Locate the cell with the specified text and output its [x, y] center coordinate. 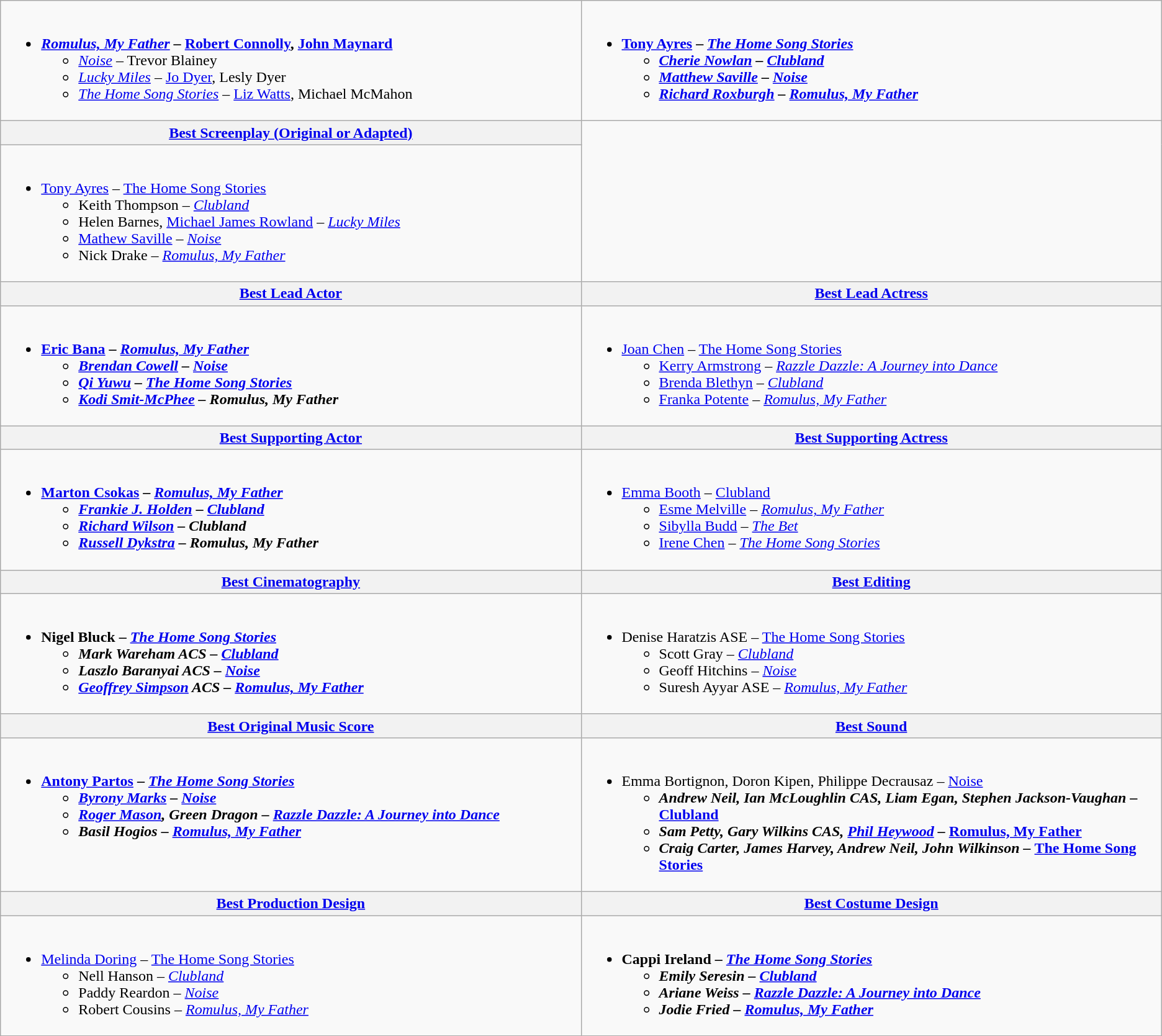
Joan Chen – The Home Song StoriesKerry Armstrong – Razzle Dazzle: A Journey into DanceBrenda Blethyn – ClublandFranka Potente – Romulus, My Father [871, 366]
Best Lead Actor [290, 294]
Best Supporting Actor [290, 438]
Denise Haratzis ASE – The Home Song StoriesScott Gray – ClublandGeoff Hitchins – NoiseSuresh Ayyar ASE – Romulus, My Father [871, 654]
Marton Csokas – Romulus, My FatherFrankie J. Holden – ClublandRichard Wilson – ClublandRussell Dykstra – Romulus, My Father [290, 510]
Best Production Design [290, 903]
Best Editing [871, 582]
Melinda Doring – The Home Song StoriesNell Hanson – ClublandPaddy Reardon – NoiseRobert Cousins – Romulus, My Father [290, 975]
Emma Booth – ClublandEsme Melville – Romulus, My FatherSibylla Budd – The BetIrene Chen – The Home Song Stories [871, 510]
Best Screenplay (Original or Adapted) [290, 133]
Best Cinematography [290, 582]
Cappi Ireland – The Home Song StoriesEmily Seresin – ClublandAriane Weiss – Razzle Dazzle: A Journey into DanceJodie Fried – Romulus, My Father [871, 975]
Eric Bana – Romulus, My FatherBrendan Cowell – NoiseQi Yuwu – The Home Song StoriesKodi Smit-McPhee – Romulus, My Father [290, 366]
Tony Ayres – The Home Song StoriesCherie Nowlan – ClublandMatthew Saville – NoiseRichard Roxburgh – Romulus, My Father [871, 61]
Nigel Bluck – The Home Song StoriesMark Wareham ACS – ClublandLaszlo Baranyai ACS – NoiseGeoffrey Simpson ACS – Romulus, My Father [290, 654]
Best Costume Design [871, 903]
Best Sound [871, 726]
Best Lead Actress [871, 294]
Best Original Music Score [290, 726]
Best Supporting Actress [871, 438]
